Return the [x, y] coordinate for the center point of the cell that contains the specified text.  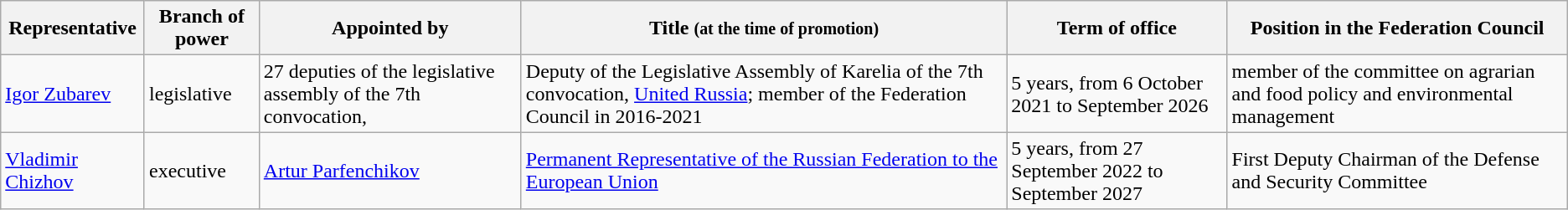
member of the committee on agrarian and food policy and environmental management [1397, 94]
First Deputy Chairman of the Defense and Security Committee [1397, 171]
Igor Zubarev [73, 94]
Position in the Federation Council [1397, 28]
27 deputies of the legislative assembly of the 7th convocation, [390, 94]
Artur Parfenchikov [390, 171]
5 years, from 6 October 2021 to September 2026 [1117, 94]
executive [201, 171]
Deputy of the Legislative Assembly of Karelia of the 7th convocation, United Russia; member of the Federation Council in 2016-2021 [764, 94]
Representative [73, 28]
Appointed by [390, 28]
Vladimir Chizhov [73, 171]
5 years, from 27 September 2022 to September 2027 [1117, 171]
legislative [201, 94]
Branch of power [201, 28]
Term of office [1117, 28]
Title (at the time of promotion) [764, 28]
Permanent Representative of the Russian Federation to the European Union [764, 171]
